Extract the (X, Y) coordinate from the center of the cell holding the provided text.  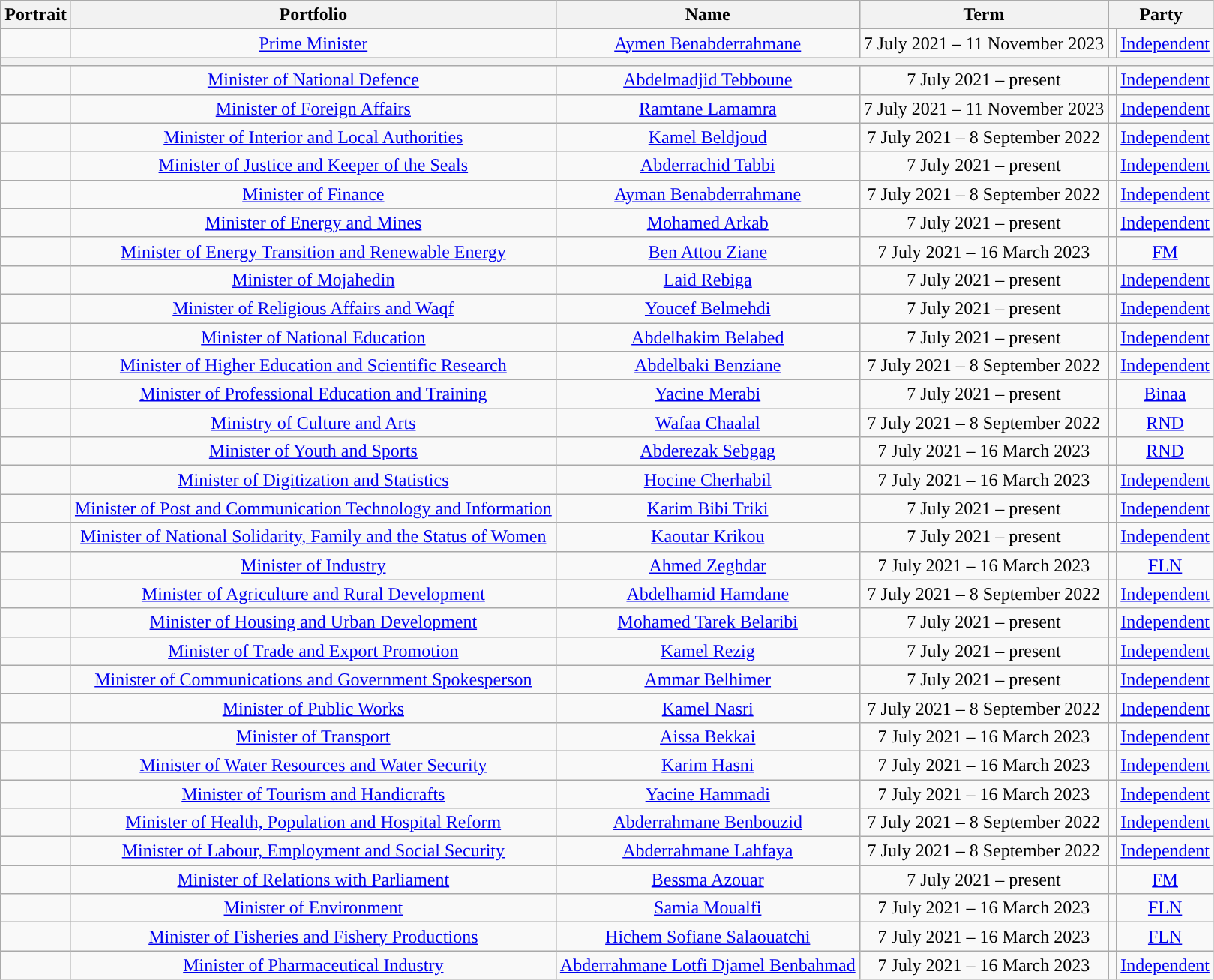
Minister of Pharmaceutical Industry (313, 965)
Minister of Communications and Government Spokesperson (313, 679)
Term (984, 15)
Abdelbaki Benziane (708, 366)
Minister of Health, Population and Hospital Reform (313, 823)
Prime Minister (313, 43)
Wafaa Chaalal (708, 423)
Minister of Professional Education and Training (313, 394)
Youcef Belmehdi (708, 308)
Portrait (36, 15)
Minister of Transport (313, 736)
Minister of Environment (313, 908)
Aissa Bekkai (708, 736)
Aymen Benabderrahmane (708, 43)
Yacine Merabi (708, 394)
Minister of Foreign Affairs (313, 109)
Minister of Water Resources and Water Security (313, 765)
Minister of Industry (313, 565)
Minister of Justice and Keeper of the Seals (313, 166)
Minister of Interior and Local Authorities (313, 137)
Minister of Agriculture and Rural Development (313, 594)
Abdelmadjid Tebboune (708, 80)
Abdelhakim Belabed (708, 337)
Karim Hasni (708, 765)
Minister of Trade and Export Promotion (313, 651)
Abdelhamid Hamdane (708, 594)
Minister of Labour, Employment and Social Security (313, 851)
Minister of Tourism and Handicrafts (313, 794)
Minister of Youth and Sports (313, 451)
Binaa (1165, 394)
Minister of National Defence (313, 80)
Mohamed Tarek Belaribi (708, 622)
Abderrachid Tabbi (708, 166)
Portfolio (313, 15)
Ayman Benabderrahmane (708, 194)
Hocine Cherhabil (708, 480)
Kamel Rezig (708, 651)
Ben Attou Ziane (708, 251)
Laid Rebiga (708, 280)
Minister of Relations with Parliament (313, 880)
Minister of Mojahedin (313, 280)
Minister of Higher Education and Scientific Research (313, 366)
Abderrahmane Benbouzid (708, 823)
Hichem Sofiane Salaouatchi (708, 937)
Minister of Energy and Mines (313, 223)
Mohamed Arkab (708, 223)
Ammar Belhimer (708, 679)
Yacine Hammadi (708, 794)
Kamel Nasri (708, 708)
Ahmed Zeghdar (708, 565)
Abderrahmane Lahfaya (708, 851)
Abderrahmane Lotfi Djamel Benbahmad (708, 965)
Abderezak Sebgag (708, 451)
Minister of Fisheries and Fishery Productions (313, 937)
Minister of Public Works (313, 708)
Minister of Post and Communication Technology and Information (313, 508)
Minister of Finance (313, 194)
Minister of Housing and Urban Development (313, 622)
Karim Bibi Triki (708, 508)
Ramtane Lamamra (708, 109)
Kamel Beldjoud (708, 137)
Bessma Azouar (708, 880)
Name (708, 15)
Minister of Energy Transition and Renewable Energy (313, 251)
Party (1161, 15)
Minister of Digitization and Statistics (313, 480)
Minister of National Education (313, 337)
Minister of Religious Affairs and Waqf (313, 308)
Samia Moualfi (708, 908)
Kaoutar Krikou (708, 537)
Minister of National Solidarity, Family and the Status of Women (313, 537)
Ministry of Culture and Arts (313, 423)
